Pinpoint the cell where the given text exists, returning its (x, y) midpoint coordinate. 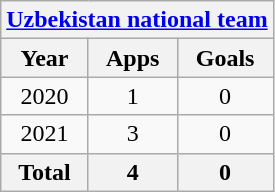
Goals (225, 58)
4 (132, 172)
1 (132, 96)
2020 (45, 96)
Year (45, 58)
3 (132, 134)
Apps (132, 58)
Total (45, 172)
2021 (45, 134)
Uzbekistan national team (137, 20)
